Provide the [X, Y] coordinate of the cell's center where the given text is located.  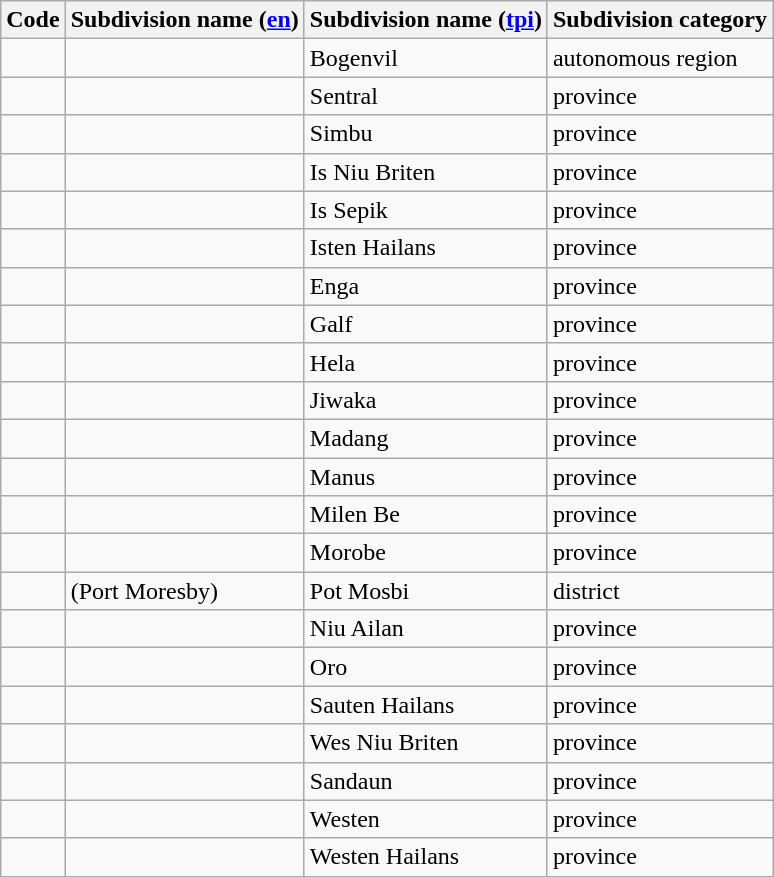
Subdivision name (tpi) [426, 20]
Wes Niu Briten [426, 743]
Niu Ailan [426, 629]
Pot Mosbi [426, 591]
Subdivision name (en) [184, 20]
Manus [426, 477]
Isten Hailans [426, 248]
Sauten Hailans [426, 705]
Sentral [426, 96]
Madang [426, 438]
Is Niu Briten [426, 172]
Simbu [426, 134]
Is Sepik [426, 210]
Galf [426, 324]
Jiwaka [426, 400]
autonomous region [660, 58]
Subdivision category [660, 20]
Hela [426, 362]
Milen Be [426, 515]
Westen [426, 819]
Oro [426, 667]
Westen Hailans [426, 857]
Bogenvil [426, 58]
Enga [426, 286]
district [660, 591]
Sandaun [426, 781]
Morobe [426, 553]
(Port Moresby) [184, 591]
Code [33, 20]
